Search for the cell housing the specified text and yield its [x, y] center coordinate. 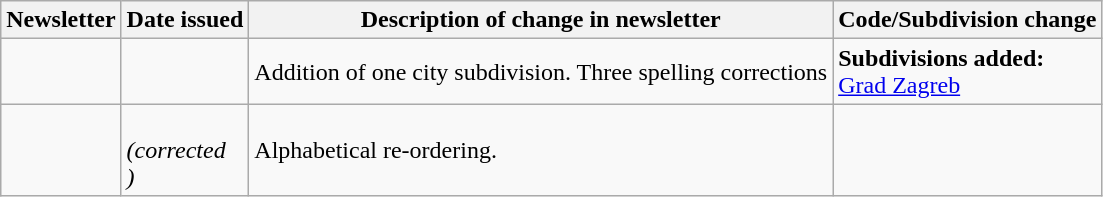
Newsletter [61, 20]
Date issued [185, 20]
(corrected ) [185, 150]
Addition of one city subdivision. Three spelling corrections [541, 72]
Description of change in newsletter [541, 20]
Code/Subdivision change [968, 20]
Alphabetical re-ordering. [541, 150]
Subdivisions added: Grad Zagreb [968, 72]
